Provide the [X, Y] coordinate of the cell's center where the given text is located.  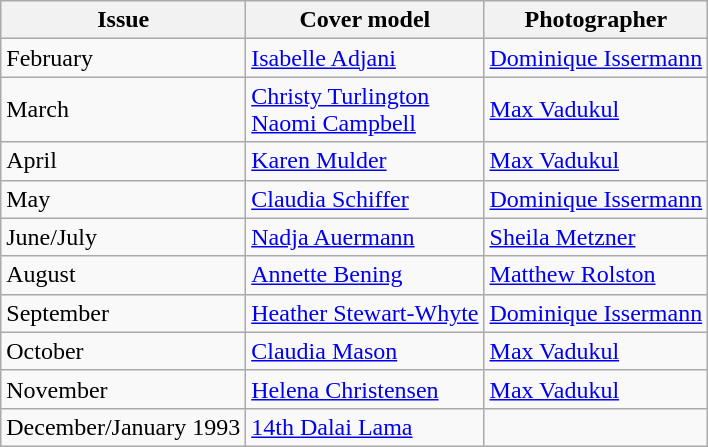
Nadja Auermann [365, 237]
August [124, 275]
November [124, 389]
14th Dalai Lama [365, 427]
Annette Bening [365, 275]
May [124, 199]
Sheila Metzner [596, 237]
April [124, 161]
February [124, 58]
Matthew Rolston [596, 275]
Christy TurlingtonNaomi Campbell [365, 110]
March [124, 110]
Karen Mulder [365, 161]
June/July [124, 237]
Helena Christensen [365, 389]
Cover model [365, 20]
December/January 1993 [124, 427]
October [124, 351]
September [124, 313]
Claudia Schiffer [365, 199]
Photographer [596, 20]
Heather Stewart-Whyte [365, 313]
Isabelle Adjani [365, 58]
Issue [124, 20]
Claudia Mason [365, 351]
